Return the (x, y) coordinate for the center point of the cell that contains the specified text.  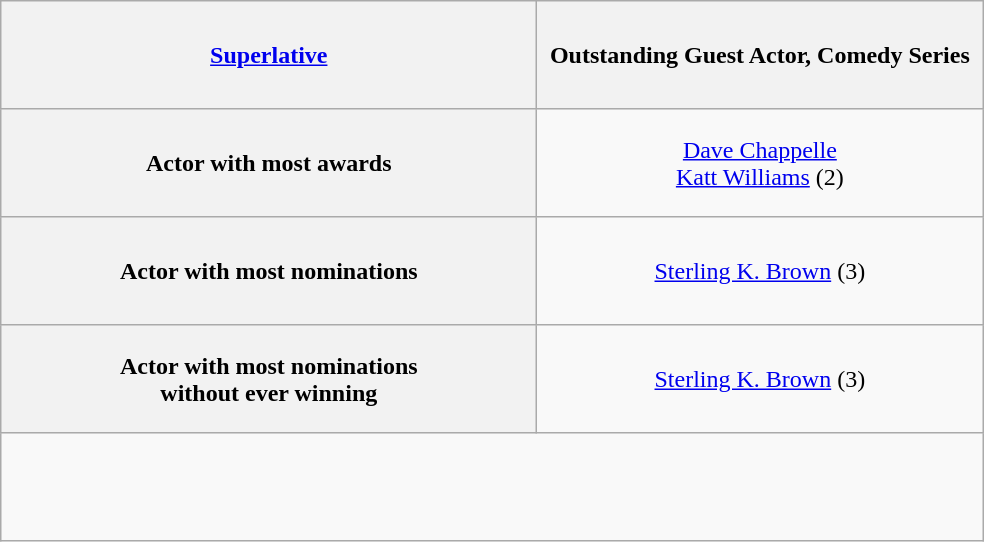
Actor with most awards (269, 163)
Actor with most nominations (269, 271)
Superlative (269, 55)
Actor with most nominations without ever winning (269, 379)
Dave Chappelle Katt Williams (2) (760, 163)
Outstanding Guest Actor, Comedy Series (760, 55)
